From the cell containing the given text, extract its center point as [X, Y] coordinate. 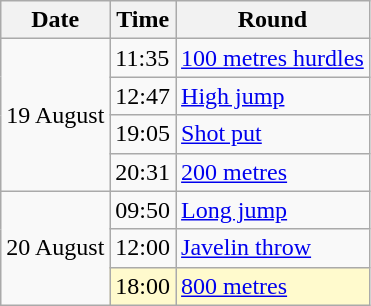
19 August [56, 115]
19:05 [143, 134]
Time [143, 20]
Round [273, 20]
100 metres hurdles [273, 58]
Shot put [273, 134]
09:50 [143, 210]
18:00 [143, 286]
Date [56, 20]
12:47 [143, 96]
11:35 [143, 58]
800 metres [273, 286]
Javelin throw [273, 248]
12:00 [143, 248]
20 August [56, 248]
200 metres [273, 172]
20:31 [143, 172]
High jump [273, 96]
Long jump [273, 210]
